Extract the [X, Y] coordinate from the center of the cell holding the provided text.  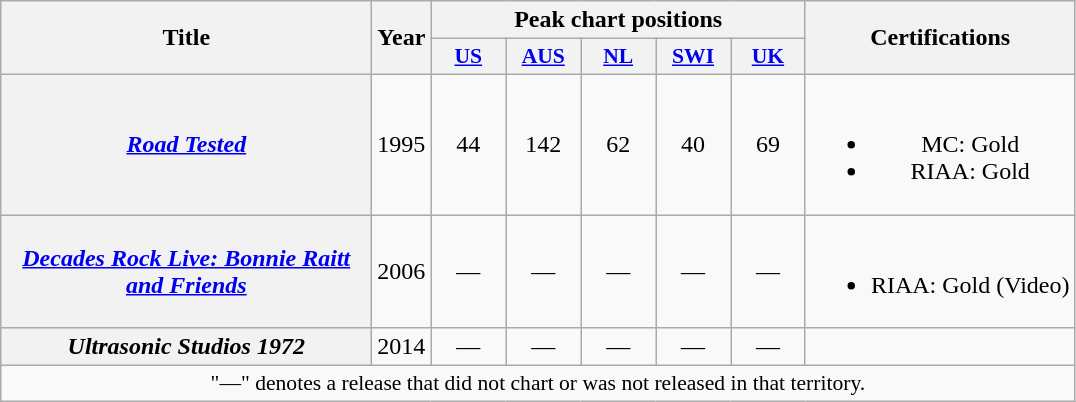
Road Tested [186, 144]
2014 [402, 347]
MC: GoldRIAA: Gold [940, 144]
UK [768, 57]
Decades Rock Live: Bonnie Raitt and Friends [186, 270]
Peak chart positions [618, 20]
2006 [402, 270]
Certifications [940, 38]
69 [768, 144]
SWI [694, 57]
142 [544, 144]
Ultrasonic Studios 1972 [186, 347]
40 [694, 144]
AUS [544, 57]
"—" denotes a release that did not chart or was not released in that territory. [538, 384]
NL [618, 57]
1995 [402, 144]
Year [402, 38]
US [468, 57]
44 [468, 144]
Title [186, 38]
RIAA: Gold (Video) [940, 270]
62 [618, 144]
